Search for the cell housing the specified text and yield its (x, y) center coordinate. 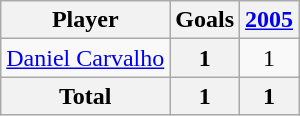
Total (86, 96)
2005 (270, 20)
Daniel Carvalho (86, 58)
Player (86, 20)
Goals (205, 20)
